Scan for the cell matching the given text and deliver its [x, y] coordinate at center. 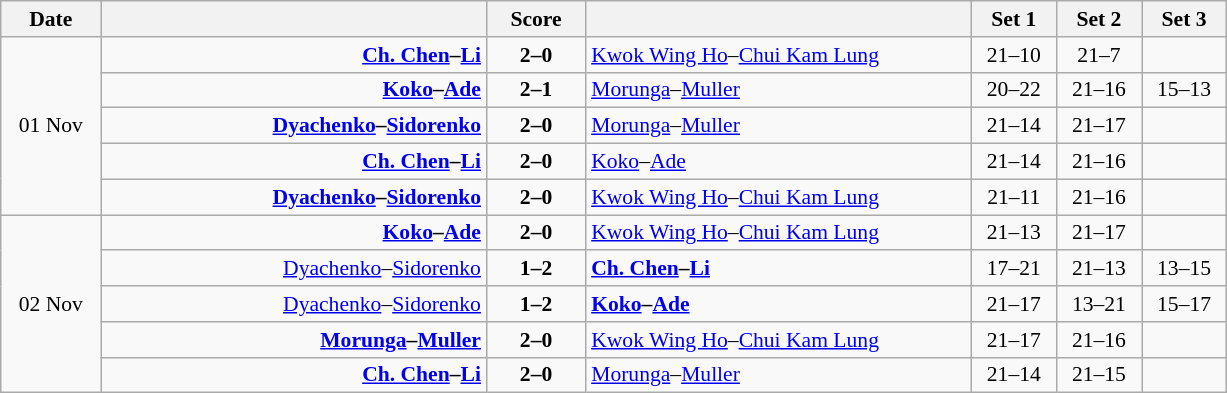
15–17 [1184, 304]
01 Nov [51, 126]
21–15 [1098, 375]
13–15 [1184, 269]
21–10 [1014, 55]
Score [536, 19]
Set 3 [1184, 19]
21–11 [1014, 197]
02 Nov [51, 304]
17–21 [1014, 269]
Set 2 [1098, 19]
Date [51, 19]
2–1 [536, 90]
15–13 [1184, 90]
20–22 [1014, 90]
Set 1 [1014, 19]
13–21 [1098, 304]
21–7 [1098, 55]
